Pinpoint the cell where the given text exists, returning its [X, Y] midpoint coordinate. 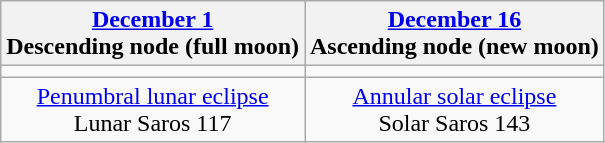
December 1Descending node (full moon) [153, 34]
Annular solar eclipseSolar Saros 143 [454, 110]
December 16Ascending node (new moon) [454, 34]
Penumbral lunar eclipseLunar Saros 117 [153, 110]
